For the text-containing cell, return its midpoint in [X, Y] coordinate format. 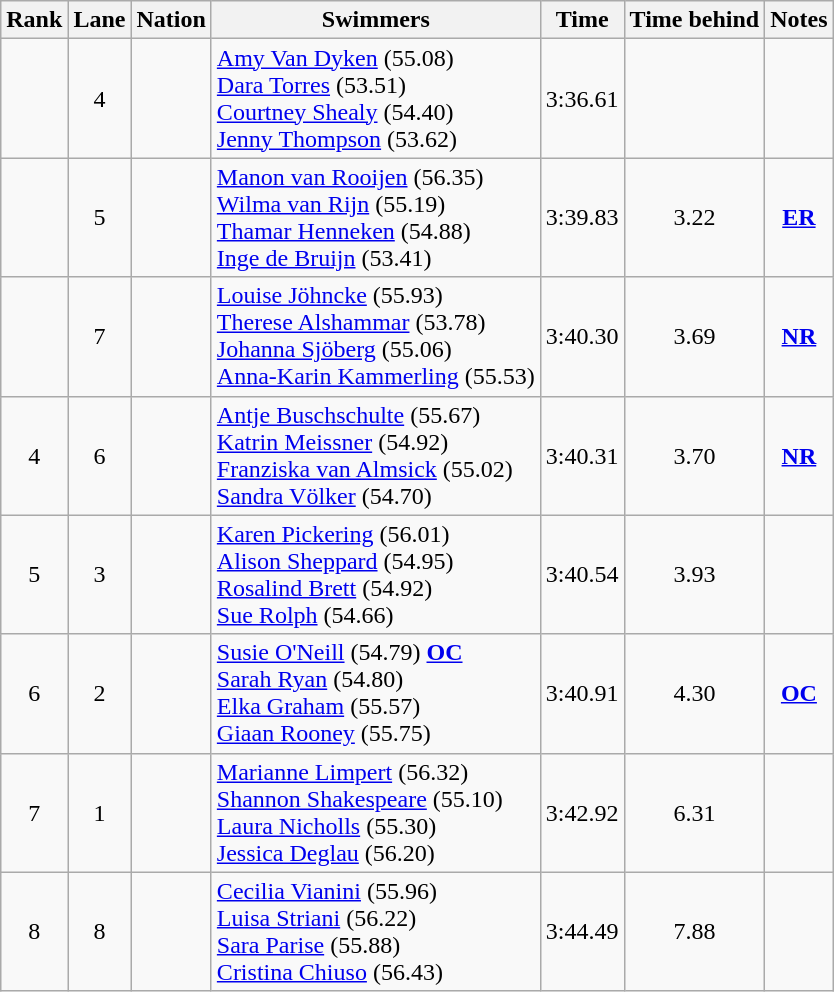
3.70 [694, 456]
6.31 [694, 812]
3.93 [694, 574]
3:40.30 [582, 336]
Rank [34, 20]
OC [799, 694]
Karen Pickering (56.01)Alison Sheppard (54.95)Rosalind Brett (54.92)Sue Rolph (54.66) [376, 574]
3.69 [694, 336]
Lane [100, 20]
4.30 [694, 694]
Notes [799, 20]
Swimmers [376, 20]
3:40.91 [582, 694]
3:39.83 [582, 218]
3.22 [694, 218]
Cecilia Vianini (55.96)Luisa Striani (56.22)Sara Parise (55.88)Cristina Chiuso (56.43) [376, 932]
Nation [171, 20]
2 [100, 694]
3:36.61 [582, 98]
3:40.31 [582, 456]
ER [799, 218]
Susie O'Neill (54.79) OCSarah Ryan (54.80)Elka Graham (55.57)Giaan Rooney (55.75) [376, 694]
Marianne Limpert (56.32)Shannon Shakespeare (55.10)Laura Nicholls (55.30)Jessica Deglau (56.20) [376, 812]
3 [100, 574]
Louise Jöhncke (55.93)Therese Alshammar (53.78)Johanna Sjöberg (55.06)Anna-Karin Kammerling (55.53) [376, 336]
Time behind [694, 20]
3:42.92 [582, 812]
1 [100, 812]
3:44.49 [582, 932]
Amy Van Dyken (55.08)Dara Torres (53.51)Courtney Shealy (54.40)Jenny Thompson (53.62) [376, 98]
Time [582, 20]
Manon van Rooijen (56.35)Wilma van Rijn (55.19)Thamar Henneken (54.88)Inge de Bruijn (53.41) [376, 218]
7.88 [694, 932]
3:40.54 [582, 574]
Antje Buschschulte (55.67)Katrin Meissner (54.92)Franziska van Almsick (55.02)Sandra Völker (54.70) [376, 456]
